Find where the given text appears and provide that cell's center as [X, Y] coordinate. 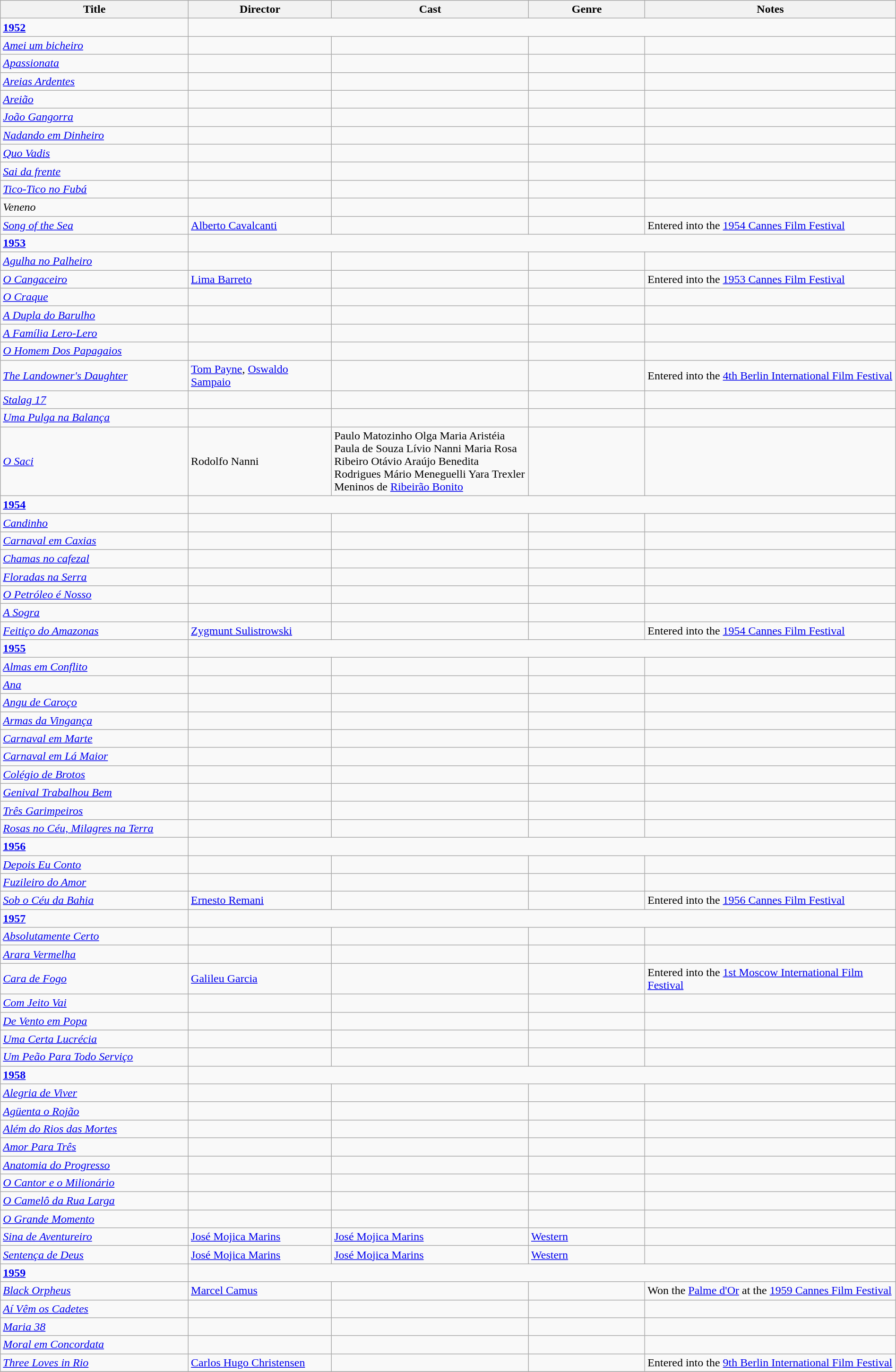
Entered into the 9th Berlin International Film Festival [770, 1363]
Além do Rios das Mortes [95, 1129]
Angu de Caroço [95, 703]
O Grande Momento [95, 1219]
Três Garimpeiros [95, 810]
Veneno [95, 207]
Agulha no Palheiro [95, 261]
Fuzileiro do Amor [95, 883]
Entered into the 1st Moscow International Film Festival [770, 979]
Marcel Camus [260, 1291]
O Homem Dos Papagaios [95, 351]
Title [95, 9]
Carlos Hugo Christensen [260, 1363]
Genre [586, 9]
Moral em Concordata [95, 1345]
Quo Vadis [95, 153]
Rosas no Céu, Milagres na Terra [95, 828]
Lima Barreto [260, 279]
The Landowner's Daughter [95, 375]
Sina de Aventureiro [95, 1237]
Depois Eu Conto [95, 864]
Entered into the 4th Berlin International Film Festival [770, 375]
Ernesto Remani [260, 900]
1958 [95, 1075]
1955 [95, 649]
Song of the Sea [95, 225]
Sob o Céu da Bahia [95, 900]
Arara Vermelha [95, 954]
Feitiço do Amazonas [95, 631]
Tom Payne, Oswaldo Sampaio [260, 375]
De Vento em Popa [95, 1021]
A Família Lero-Lero [95, 333]
O Cangaceiro [95, 279]
Colégio de Brotos [95, 774]
Sai da frente [95, 171]
Um Peão Para Todo Serviço [95, 1057]
1954 [95, 505]
Genival Trabalhou Bem [95, 792]
1952 [95, 27]
O Craque [95, 297]
O Camelô da Rua Larga [95, 1201]
1957 [95, 918]
Carnaval em Caxias [95, 540]
Uma Certa Lucrécia [95, 1039]
Anatomia do Progresso [95, 1165]
Tico-Tico no Fubá [95, 189]
Won the Palme d'Or at the 1959 Cannes Film Festival [770, 1291]
Black Orpheus [95, 1291]
Aí Vêm os Cadetes [95, 1309]
Areião [95, 99]
Agüenta o Rojão [95, 1111]
Nadando em Dinheiro [95, 135]
Three Loves in Rio [95, 1363]
Almas em Conflito [95, 667]
Rodolfo Nanni [260, 461]
Areias Ardentes [95, 81]
Sentença de Deus [95, 1255]
Stalag 17 [95, 400]
A Sogra [95, 613]
Alegria de Viver [95, 1093]
Entered into the 1956 Cannes Film Festival [770, 900]
Maria 38 [95, 1327]
Floradas na Serra [95, 577]
Carnaval em Marte [95, 738]
Uma Pulga na Balança [95, 418]
Amor Para Três [95, 1147]
Cast [430, 9]
João Gangorra [95, 117]
Amei um bicheiro [95, 45]
O Cantor e o Milionário [95, 1183]
Notes [770, 9]
O Saci [95, 461]
1959 [95, 1273]
Absolutamente Certo [95, 936]
Zygmunt Sulistrowski [260, 631]
Entered into the 1953 Cannes Film Festival [770, 279]
Candinho [95, 523]
Apassionata [95, 63]
Director [260, 9]
Galileu Garcia [260, 979]
Alberto Cavalcanti [260, 225]
Carnaval em Lá Maior [95, 756]
O Petróleo é Nosso [95, 595]
Chamas no cafezal [95, 558]
Armas da Vingança [95, 720]
A Dupla do Barulho [95, 315]
Cara de Fogo [95, 979]
Ana [95, 685]
1956 [95, 846]
1953 [95, 243]
Com Jeito Vai [95, 1003]
